Return the [x, y] coordinate for the center point of the cell that contains the specified text.  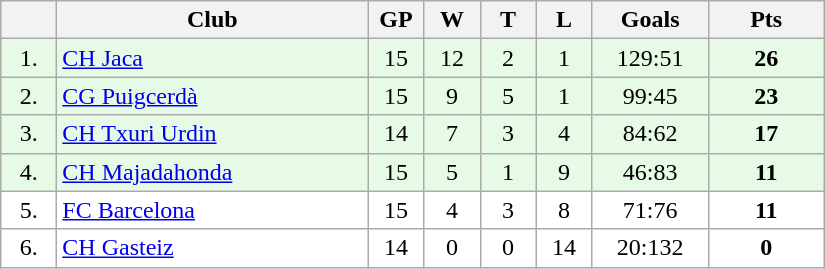
CH Jaca [212, 58]
84:62 [650, 134]
6. [29, 248]
3. [29, 134]
T [508, 20]
46:83 [650, 172]
Pts [766, 20]
4. [29, 172]
8 [564, 210]
2. [29, 96]
CH Txuri Urdin [212, 134]
71:76 [650, 210]
12 [452, 58]
2 [508, 58]
FC Barcelona [212, 210]
CH Gasteiz [212, 248]
Club [212, 20]
20:132 [650, 248]
L [564, 20]
7 [452, 134]
17 [766, 134]
Goals [650, 20]
CH Majadahonda [212, 172]
W [452, 20]
5. [29, 210]
CG Puigcerdà [212, 96]
GP [396, 20]
129:51 [650, 58]
23 [766, 96]
26 [766, 58]
99:45 [650, 96]
1. [29, 58]
